Detect which cell encompasses the target text, then output its (X, Y) center coordinate. 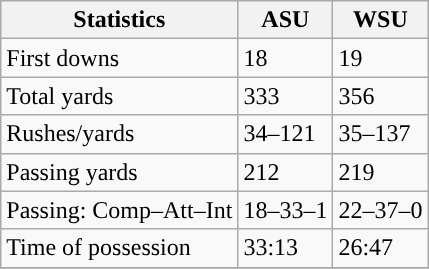
Time of possession (120, 248)
34–121 (286, 134)
Statistics (120, 20)
18 (286, 58)
26:47 (380, 248)
18–33–1 (286, 210)
33:13 (286, 248)
Passing: Comp–Att–Int (120, 210)
219 (380, 172)
35–137 (380, 134)
Passing yards (120, 172)
WSU (380, 20)
212 (286, 172)
333 (286, 96)
Total yards (120, 96)
Rushes/yards (120, 134)
19 (380, 58)
First downs (120, 58)
22–37–0 (380, 210)
ASU (286, 20)
356 (380, 96)
